Search for the cell housing the specified text and yield its (x, y) center coordinate. 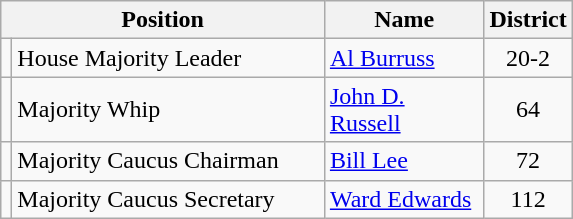
District (528, 20)
House Majority Leader (168, 58)
112 (528, 199)
Majority Caucus Chairman (168, 161)
Bill Lee (404, 161)
Majority Caucus Secretary (168, 199)
Name (404, 20)
Majority Whip (168, 110)
72 (528, 161)
64 (528, 110)
John D. Russell (404, 110)
Position (163, 20)
Ward Edwards (404, 199)
Al Burruss (404, 58)
20-2 (528, 58)
